Provide the [X, Y] coordinate of the cell's center where the given text is located.  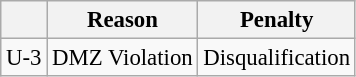
DMZ Violation [122, 58]
U-3 [24, 58]
Reason [122, 20]
Penalty [276, 20]
Disqualification [276, 58]
